Provide the (x, y) coordinate of the cell's center where the given text is located.  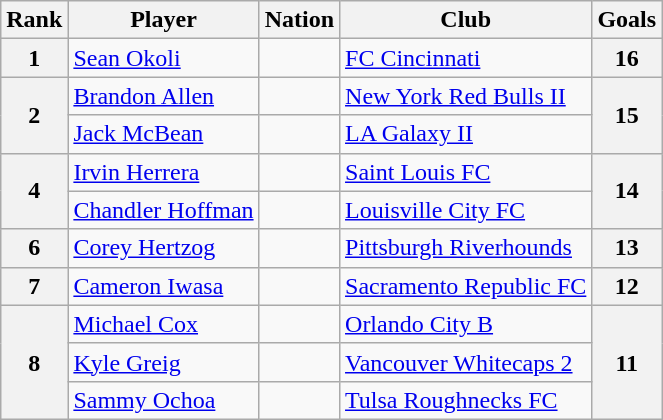
14 (627, 191)
7 (34, 286)
New York Red Bulls II (466, 96)
Brandon Allen (164, 96)
1 (34, 58)
8 (34, 362)
Irvin Herrera (164, 172)
Corey Hertzog (164, 248)
Orlando City B (466, 324)
Sean Okoli (164, 58)
Louisville City FC (466, 210)
6 (34, 248)
Club (466, 20)
Vancouver Whitecaps 2 (466, 362)
Goals (627, 20)
LA Galaxy II (466, 134)
Player (164, 20)
FC Cincinnati (466, 58)
15 (627, 115)
Jack McBean (164, 134)
11 (627, 362)
Chandler Hoffman (164, 210)
Michael Cox (164, 324)
Rank (34, 20)
Sacramento Republic FC (466, 286)
Tulsa Roughnecks FC (466, 400)
Sammy Ochoa (164, 400)
Saint Louis FC (466, 172)
16 (627, 58)
Cameron Iwasa (164, 286)
12 (627, 286)
Pittsburgh Riverhounds (466, 248)
13 (627, 248)
Nation (299, 20)
2 (34, 115)
Kyle Greig (164, 362)
4 (34, 191)
